Scan for the cell matching the given text and deliver its [X, Y] coordinate at center. 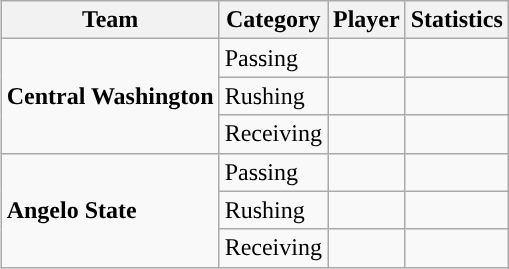
Category [273, 20]
Team [110, 20]
Player [367, 20]
Angelo State [110, 210]
Central Washington [110, 96]
Statistics [456, 20]
